Identify which cell holds the provided text, then report its (X, Y) central coordinate. 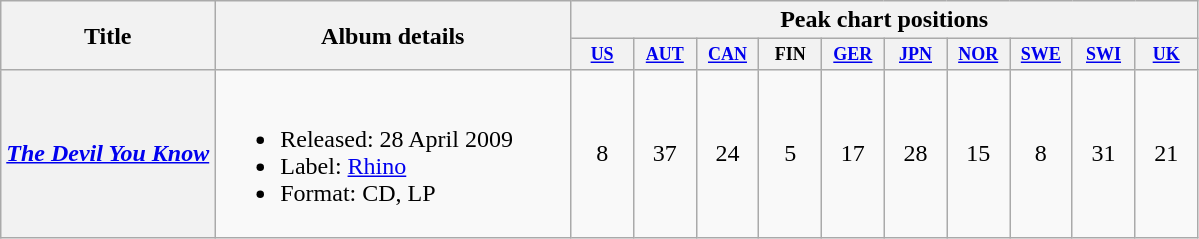
37 (664, 154)
UK (1166, 54)
5 (790, 154)
The Devil You Know (108, 154)
SWE (1042, 54)
Title (108, 36)
Album details (393, 36)
Released: 28 April 2009Label: RhinoFormat: CD, LP (393, 154)
21 (1166, 154)
31 (1104, 154)
AUT (664, 54)
NOR (978, 54)
GER (852, 54)
US (602, 54)
17 (852, 154)
CAN (728, 54)
FIN (790, 54)
SWI (1104, 54)
24 (728, 154)
Peak chart positions (884, 20)
JPN (916, 54)
28 (916, 154)
15 (978, 154)
